Find where the given text appears and provide that cell's center as [X, Y] coordinate. 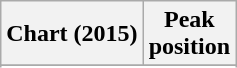
Chart (2015) [72, 34]
Peakposition [189, 34]
